Provide the [x, y] coordinate of the cell's center where the given text is located.  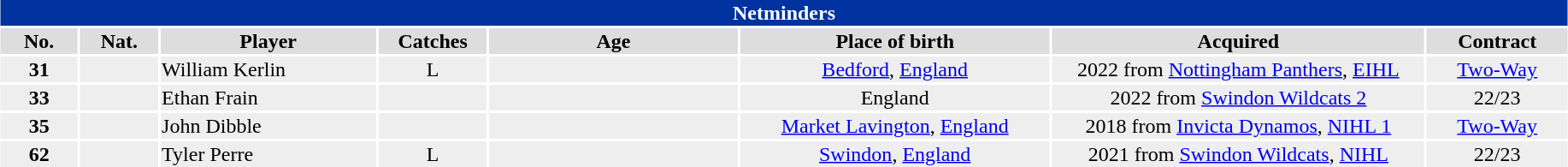
Place of birth [894, 41]
2021 from Swindon Wildcats, NIHL [1238, 154]
31 [39, 69]
Ethan Frain [268, 98]
England [894, 98]
Market Lavington, England [894, 126]
62 [39, 154]
Player [268, 41]
William Kerlin [268, 69]
2022 from Swindon Wildcats 2 [1238, 98]
Nat. [120, 41]
Swindon, England [894, 154]
35 [39, 126]
Catches [433, 41]
2022 from Nottingham Panthers, EIHL [1238, 69]
Tyler Perre [268, 154]
Bedford, England [894, 69]
Contract [1498, 41]
Age [614, 41]
Netminders [783, 13]
33 [39, 98]
No. [39, 41]
Acquired [1238, 41]
John Dibble [268, 126]
2018 from Invicta Dynamos, NIHL 1 [1238, 126]
